Pinpoint the cell where the given text exists, returning its (x, y) midpoint coordinate. 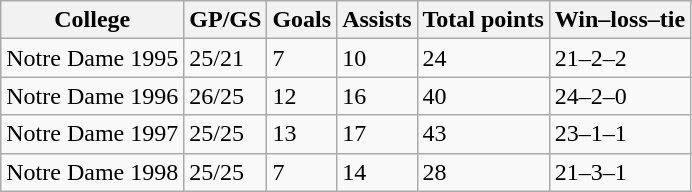
14 (377, 172)
Notre Dame 1998 (92, 172)
17 (377, 134)
Notre Dame 1996 (92, 96)
43 (483, 134)
25/21 (226, 58)
10 (377, 58)
GP/GS (226, 20)
College (92, 20)
26/25 (226, 96)
21–2–2 (620, 58)
Win–loss–tie (620, 20)
24 (483, 58)
Notre Dame 1995 (92, 58)
24–2–0 (620, 96)
21–3–1 (620, 172)
Assists (377, 20)
23–1–1 (620, 134)
12 (302, 96)
16 (377, 96)
Total points (483, 20)
Goals (302, 20)
28 (483, 172)
Notre Dame 1997 (92, 134)
40 (483, 96)
13 (302, 134)
